Determine the [x, y] coordinate at the center of the cell enclosing the given text.  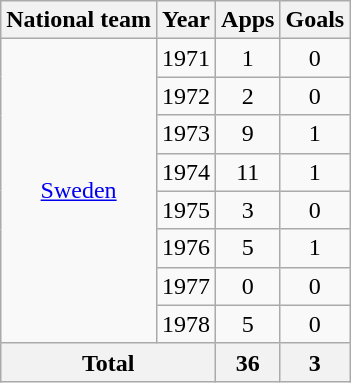
Goals [315, 20]
36 [248, 362]
1975 [186, 210]
1971 [186, 58]
Sweden [79, 191]
1977 [186, 286]
11 [248, 172]
2 [248, 96]
1974 [186, 172]
1976 [186, 248]
Year [186, 20]
1973 [186, 134]
1978 [186, 324]
Total [108, 362]
1972 [186, 96]
National team [79, 20]
9 [248, 134]
Apps [248, 20]
